Search for the cell housing the specified text and yield its [X, Y] center coordinate. 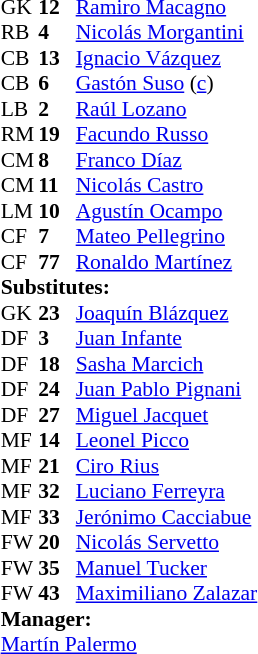
10 [57, 211]
14 [57, 441]
GK [20, 313]
Manager: [130, 619]
Franco Díaz [167, 160]
RB [20, 33]
Nicolás Morgantini [167, 33]
33 [57, 517]
19 [57, 135]
2 [57, 109]
Leonel Picco [167, 441]
23 [57, 313]
13 [57, 58]
43 [57, 593]
7 [57, 237]
24 [57, 389]
35 [57, 568]
6 [57, 83]
Luciano Ferreyra [167, 491]
LB [20, 109]
77 [57, 262]
Mateo Pellegrino [167, 237]
Agustín Ocampo [167, 211]
Raúl Lozano [167, 109]
Substitutes: [130, 287]
Facundo Russo [167, 135]
Manuel Tucker [167, 568]
Maximiliano Zalazar [167, 593]
8 [57, 160]
Miguel Jacquet [167, 415]
Jerónimo Cacciabue [167, 517]
21 [57, 466]
27 [57, 415]
RM [20, 135]
Joaquín Blázquez [167, 313]
Nicolás Servetto [167, 543]
Juan Pablo Pignani [167, 389]
Sasha Marcich [167, 364]
32 [57, 491]
Ciro Rius [167, 466]
20 [57, 543]
Nicolás Castro [167, 185]
Ronaldo Martínez [167, 262]
3 [57, 339]
Ignacio Vázquez [167, 58]
Gastón Suso (c) [167, 83]
4 [57, 33]
11 [57, 185]
LM [20, 211]
18 [57, 364]
Juan Infante [167, 339]
